Output the (x, y) coordinate of the center of the cell containing the given text.  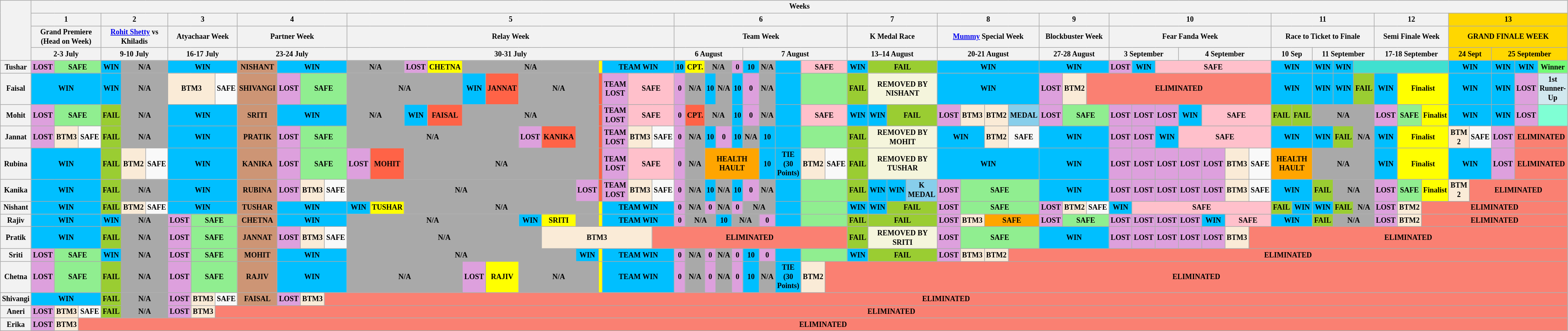
REMOVED BY SRITI (902, 238)
5 (511, 20)
RUBINA (257, 190)
Race to Ticket to Finale (1323, 37)
Rajiv (16, 221)
Partner Week (292, 37)
Faisal (16, 89)
Winner (1553, 67)
9-10 July (135, 54)
Atyachaar Week (202, 37)
13–14 August (892, 54)
Erika (16, 324)
Rohit Shetty vs Khiladis (135, 37)
12 (1411, 20)
REMOVED BY NISHANT (902, 89)
MEDAL (1024, 115)
Kanika (16, 190)
1 (66, 20)
PRATIK (257, 137)
Fear Fanda Week (1190, 37)
13 (1508, 20)
Team Week (761, 37)
27-28 August (1074, 54)
K MEDAL (922, 190)
Grand Premiere(Head on Week) (66, 37)
8 (988, 20)
9 (1074, 20)
Blockbuster Week (1074, 37)
24 Sept (1470, 54)
GRAND FINALE WEEK (1508, 37)
Tushar (16, 67)
11 September (1343, 54)
Pratik (16, 238)
16-17 July (202, 54)
6 (761, 20)
SHIVANGI (257, 89)
4 (292, 20)
REMOVED BY MOHIT (902, 137)
3 (202, 20)
Aneri (16, 311)
Chetna (16, 277)
Rubina (16, 164)
17-18 September (1411, 54)
23-24 July (292, 54)
2 (135, 20)
10 Sep (1292, 54)
Weeks (799, 7)
REMOVED BY TUSHAR (902, 164)
30-31 July (511, 54)
1st Runner-Up (1553, 89)
Jannat (16, 137)
Nishant (16, 208)
7 (892, 20)
4 September (1225, 54)
6 August (709, 54)
Shivangi (16, 299)
7 August (795, 54)
25 September (1530, 54)
NISHANT (257, 67)
3 September (1144, 54)
11 (1323, 20)
2-3 July (66, 54)
Semi Finale Week (1411, 37)
Mummy Special Week (988, 37)
Relay Week (511, 37)
20-21 August (988, 54)
Mohit (16, 115)
K Medal Race (892, 37)
Sriti (16, 255)
